Detect which cell encompasses the target text, then output its (X, Y) center coordinate. 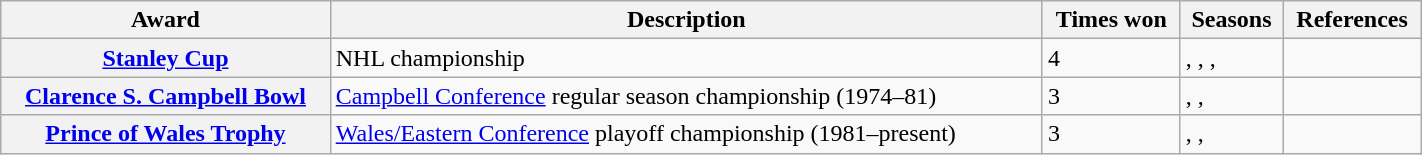
Stanley Cup (166, 58)
Award (166, 20)
NHL championship (686, 58)
Campbell Conference regular season championship (1974–81) (686, 96)
Clarence S. Campbell Bowl (166, 96)
Prince of Wales Trophy (166, 134)
References (1352, 20)
4 (1111, 58)
Description (686, 20)
Times won (1111, 20)
, , , (1232, 58)
Wales/Eastern Conference playoff championship (1981–present) (686, 134)
Seasons (1232, 20)
